Pinpoint the cell where the given text exists, returning its (X, Y) midpoint coordinate. 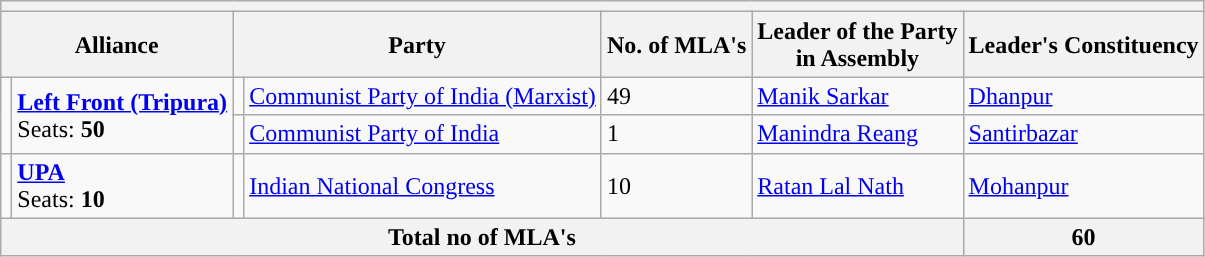
1 (676, 134)
49 (676, 96)
Party (418, 44)
Leader's Constituency (1084, 44)
Communist Party of India (423, 134)
Manik Sarkar (858, 96)
Ratan Lal Nath (858, 186)
Santirbazar (1084, 134)
Alliance (117, 44)
Manindra Reang (858, 134)
Communist Party of India (Marxist) (423, 96)
Indian National Congress (423, 186)
UPASeats: 10 (122, 186)
Leader of the Partyin Assembly (858, 44)
Dhanpur (1084, 96)
Mohanpur (1084, 186)
No. of MLA's (676, 44)
10 (676, 186)
Total no of MLA's (482, 237)
60 (1084, 237)
Left Front (Tripura)Seats: 50 (122, 115)
